Output the (x, y) coordinate of the center of the cell containing the given text.  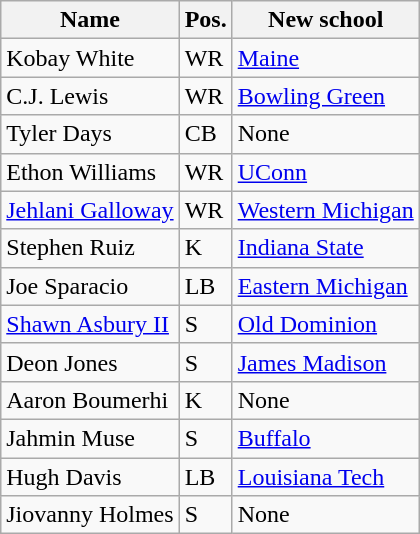
Aaron Boumerhi (90, 400)
C.J. Lewis (90, 96)
UConn (326, 172)
Louisiana Tech (326, 477)
Ethon Williams (90, 172)
Shawn Asbury II (90, 324)
CB (206, 134)
Joe Sparacio (90, 286)
New school (326, 20)
Jehlani Galloway (90, 210)
Kobay White (90, 58)
Pos. (206, 20)
Jiovanny Holmes (90, 515)
Eastern Michigan (326, 286)
Western Michigan (326, 210)
Deon Jones (90, 362)
Buffalo (326, 438)
Bowling Green (326, 96)
Indiana State (326, 248)
Old Dominion (326, 324)
James Madison (326, 362)
Maine (326, 58)
Tyler Days (90, 134)
Jahmin Muse (90, 438)
Stephen Ruiz (90, 248)
Hugh Davis (90, 477)
Name (90, 20)
